From the cell containing the given text, extract its center point as [X, Y] coordinate. 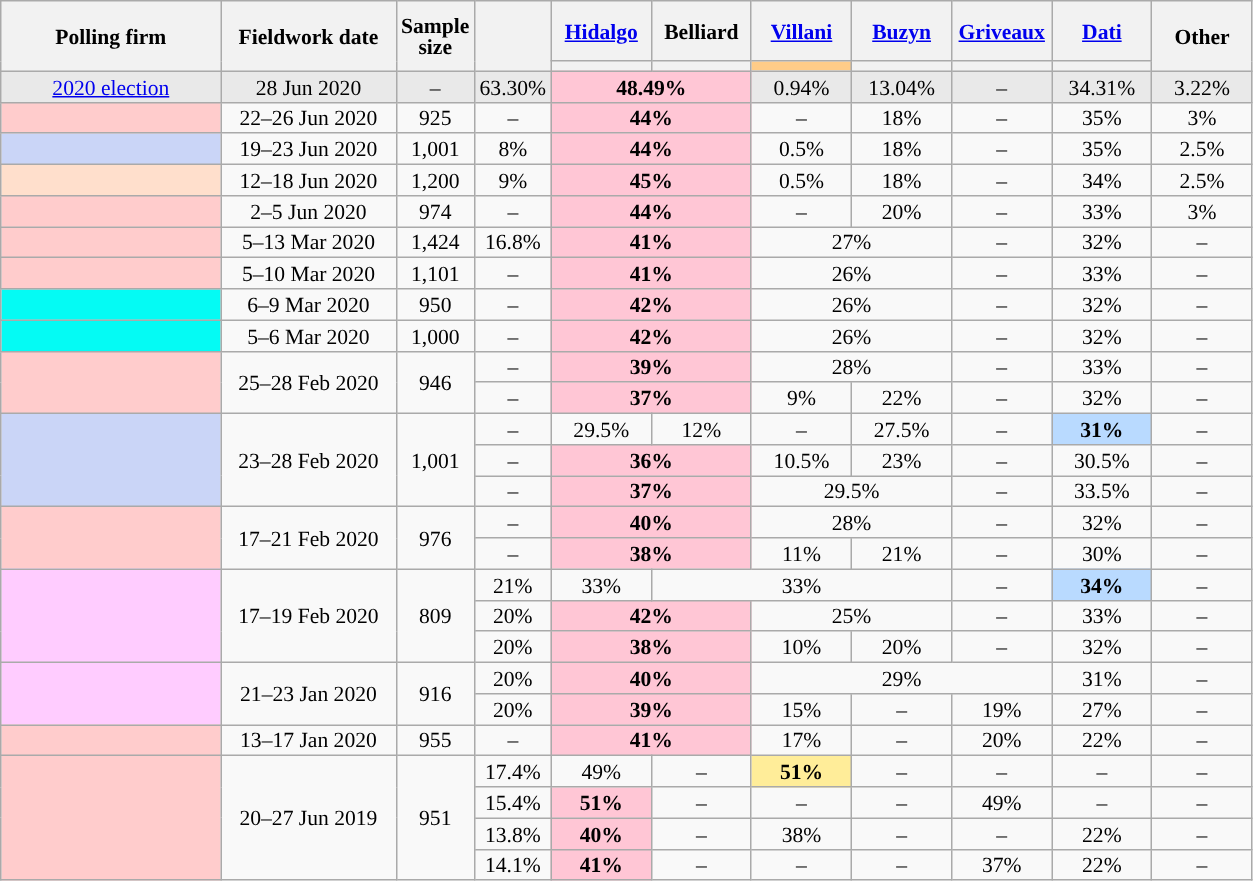
30.5% [1102, 460]
17–19 Feb 2020 [308, 616]
2020 election [111, 86]
Buzyn [902, 31]
34.31% [1102, 86]
17–21 Feb 2020 [308, 538]
950 [435, 304]
5–6 Mar 2020 [308, 336]
955 [435, 740]
0.94% [801, 86]
12–18 Jun 2020 [308, 180]
63.30% [512, 86]
33.5% [1102, 492]
17% [801, 740]
Villani [801, 31]
925 [435, 118]
951 [435, 818]
8% [512, 150]
Other [1202, 36]
Polling firm [111, 36]
21–23 Jan 2020 [308, 694]
976 [435, 538]
23–28 Feb 2020 [308, 460]
Belliard [701, 31]
13.8% [512, 834]
Dati [1102, 31]
12% [701, 430]
19% [1002, 710]
30% [1102, 554]
974 [435, 212]
13.04% [902, 86]
5–13 Mar 2020 [308, 242]
28 Jun 2020 [308, 86]
16.8% [512, 242]
48.49% [651, 86]
Fieldwork date [308, 36]
45% [651, 180]
22–26 Jun 2020 [308, 118]
916 [435, 694]
29% [901, 678]
10.5% [801, 460]
1,424 [435, 242]
17.4% [512, 772]
19–23 Jun 2020 [308, 150]
3.22% [1202, 86]
10% [801, 648]
27.5% [902, 430]
15% [801, 710]
1,200 [435, 180]
809 [435, 616]
6–9 Mar 2020 [308, 304]
946 [435, 382]
23% [902, 460]
Samplesize [435, 36]
20–27 Jun 2019 [308, 818]
Hidalgo [601, 31]
1,000 [435, 336]
25% [851, 616]
36% [651, 460]
15.4% [512, 802]
25–28 Feb 2020 [308, 382]
14.1% [512, 864]
1,101 [435, 274]
5–10 Mar 2020 [308, 274]
Griveaux [1002, 31]
2–5 Jun 2020 [308, 212]
11% [801, 554]
13–17 Jan 2020 [308, 740]
